From the cell containing the given text, extract its center point as (x, y) coordinate. 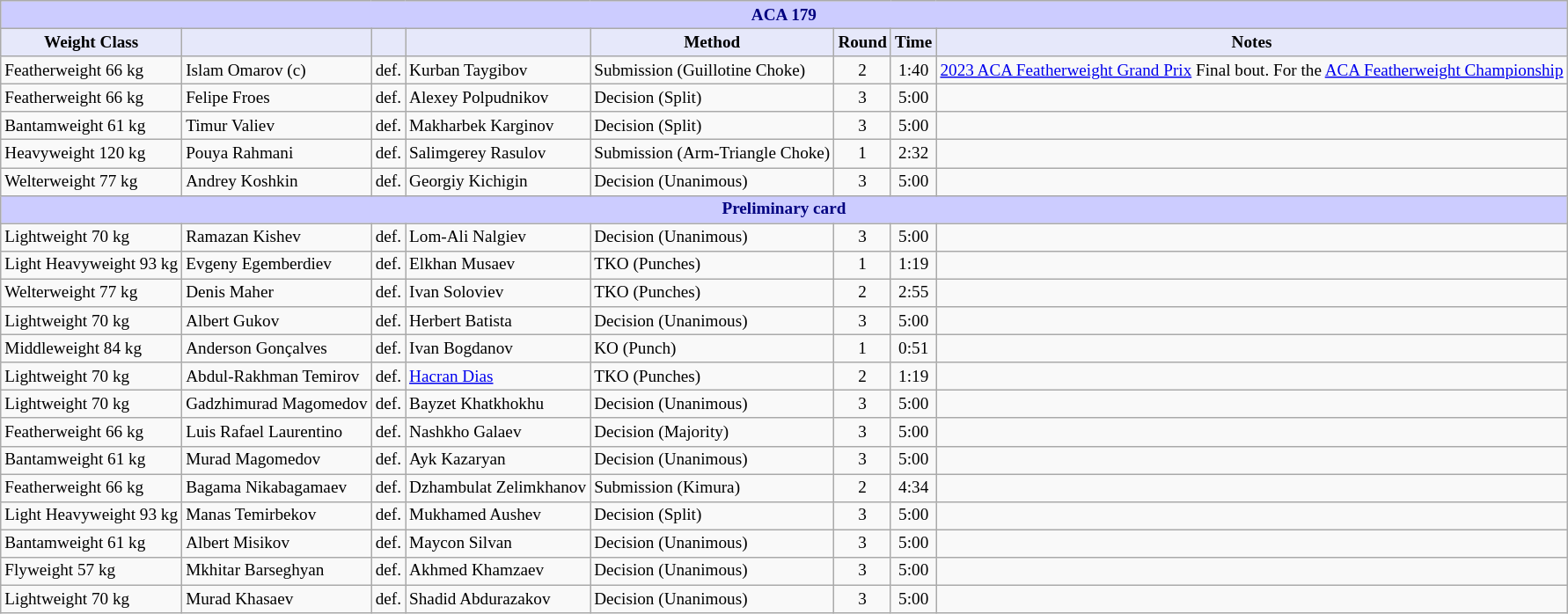
4:34 (913, 487)
Hacran Dias (498, 376)
Nashkho Galaev (498, 432)
Timur Valiev (276, 126)
Ivan Soloviev (498, 293)
Denis Maher (276, 293)
Elkhan Musaev (498, 265)
ACA 179 (784, 15)
Makharbek Karginov (498, 126)
Submission (Kimura) (713, 487)
Dzhambulat Zelimkhanov (498, 487)
Heavyweight 120 kg (92, 154)
Method (713, 42)
Gadzhimurad Magomedov (276, 405)
0:51 (913, 348)
Time (913, 42)
Submission (Guillotine Choke) (713, 70)
Pouya Rahmani (276, 154)
Notes (1251, 42)
Lom-Ali Nalgiev (498, 238)
Albert Gukov (276, 321)
Mkhitar Barseghyan (276, 571)
Weight Class (92, 42)
Salimgerey Rasulov (498, 154)
2:55 (913, 293)
Albert Misikov (276, 544)
KO (Punch) (713, 348)
Murad Khasaev (276, 599)
Ivan Bogdanov (498, 348)
2:32 (913, 154)
Ramazan Kishev (276, 238)
2023 ACA Featherweight Grand Prix Final bout. For the ACA Featherweight Championship (1251, 70)
Ayk Kazaryan (498, 460)
Abdul-Rakhman Temirov (276, 376)
Manas Temirbekov (276, 515)
Islam Omarov (c) (276, 70)
Bayzet Khatkhokhu (498, 405)
Bagama Nikabagamaev (276, 487)
Flyweight 57 kg (92, 571)
1:40 (913, 70)
Mukhamed Aushev (498, 515)
Preliminary card (784, 209)
Evgeny Egemberdiev (276, 265)
Round (862, 42)
Decision (Majority) (713, 432)
Middleweight 84 kg (92, 348)
Anderson Gonçalves (276, 348)
Georgiy Kichigin (498, 181)
Luis Rafael Laurentino (276, 432)
Kurban Taygibov (498, 70)
Felipe Froes (276, 98)
Andrey Koshkin (276, 181)
Herbert Batista (498, 321)
Akhmed Khamzaev (498, 571)
Murad Magomedov (276, 460)
Submission (Arm-Triangle Choke) (713, 154)
Maycon Silvan (498, 544)
Alexey Polpudnikov (498, 98)
Shadid Abdurazakov (498, 599)
